Provide the (X, Y) coordinate of the cell's center where the given text is located.  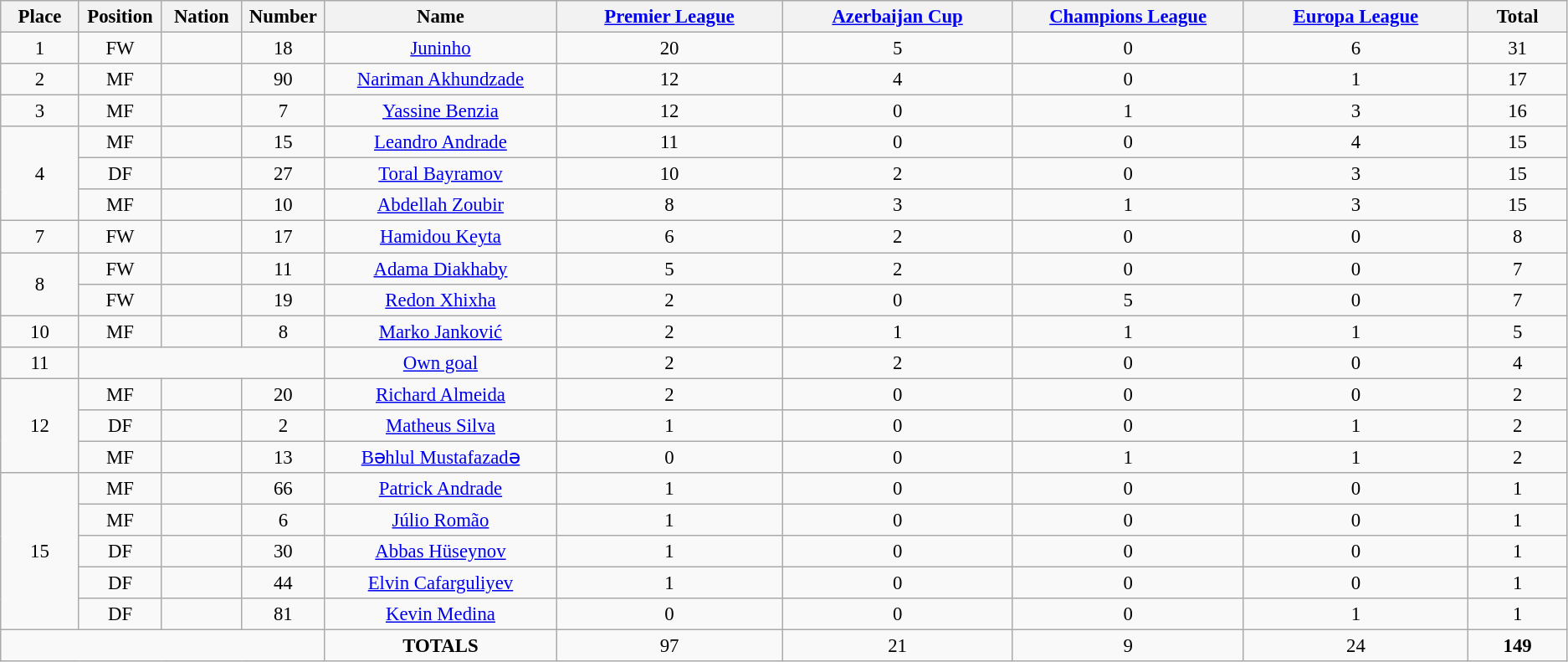
Elvin Cafarguliyev (440, 583)
Abdellah Zoubir (440, 205)
149 (1518, 646)
97 (669, 646)
Champions League (1128, 17)
31 (1518, 49)
44 (283, 583)
21 (897, 646)
19 (283, 300)
Patrick Andrade (440, 489)
Hamidou Keyta (440, 237)
Toral Bayramov (440, 174)
Place (40, 17)
Matheus Silva (440, 426)
Total (1518, 17)
TOTALS (440, 646)
Europa League (1355, 17)
30 (283, 552)
Azerbaijan Cup (897, 17)
Leandro Andrade (440, 142)
Nariman Akhundzade (440, 80)
Number (283, 17)
Redon Xhixha (440, 300)
Own goal (440, 362)
81 (283, 614)
Yassine Benzia (440, 111)
66 (283, 489)
Juninho (440, 49)
27 (283, 174)
Kevin Medina (440, 614)
Júlio Romão (440, 520)
Marko Janković (440, 331)
Adama Diakhaby (440, 269)
Name (440, 17)
18 (283, 49)
Position (120, 17)
Richard Almeida (440, 394)
Premier League (669, 17)
24 (1355, 646)
90 (283, 80)
Nation (202, 17)
16 (1518, 111)
13 (283, 457)
Abbas Hüseynov (440, 552)
Bəhlul Mustafazadə (440, 457)
9 (1128, 646)
